Extract the (x, y) coordinate from the center of the cell holding the provided text.  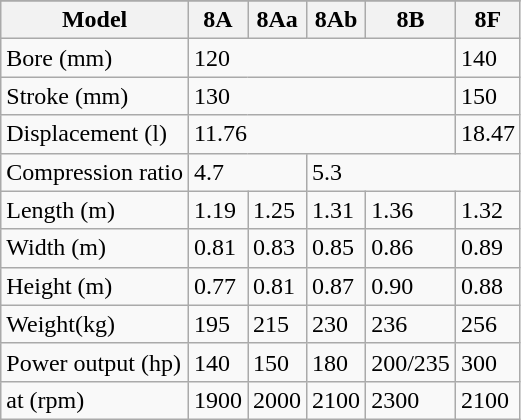
Length (m) (95, 210)
11.76 (322, 134)
0.86 (411, 248)
256 (488, 324)
1.36 (411, 210)
Weight(kg) (95, 324)
0.83 (278, 248)
Height (m) (95, 286)
8B (411, 20)
1.25 (278, 210)
120 (322, 58)
Bore (mm) (95, 58)
200/235 (411, 362)
Stroke (mm) (95, 96)
at (rpm) (95, 400)
215 (278, 324)
2300 (411, 400)
0.85 (336, 248)
Width (m) (95, 248)
8Aa (278, 20)
0.89 (488, 248)
5.3 (414, 172)
1900 (218, 400)
2000 (278, 400)
8F (488, 20)
195 (218, 324)
8A (218, 20)
0.90 (411, 286)
180 (336, 362)
Model (95, 20)
300 (488, 362)
1.32 (488, 210)
0.87 (336, 286)
130 (322, 96)
0.88 (488, 286)
Displacement (l) (95, 134)
230 (336, 324)
Power output (hp) (95, 362)
Compression ratio (95, 172)
18.47 (488, 134)
8Ab (336, 20)
1.19 (218, 210)
1.31 (336, 210)
4.7 (247, 172)
0.77 (218, 286)
236 (411, 324)
